Search for the cell housing the specified text and yield its (x, y) center coordinate. 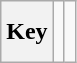
Key (27, 32)
